Scan for the cell matching the given text and deliver its [X, Y] coordinate at center. 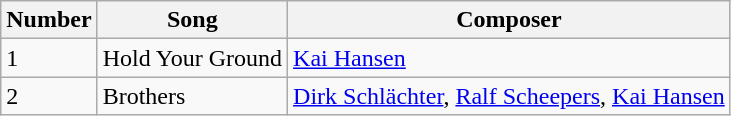
Dirk Schlächter, Ralf Scheepers, Kai Hansen [510, 96]
1 [49, 58]
2 [49, 96]
Hold Your Ground [192, 58]
Song [192, 20]
Brothers [192, 96]
Number [49, 20]
Composer [510, 20]
Kai Hansen [510, 58]
